Output the (x, y) coordinate of the center of the cell containing the given text.  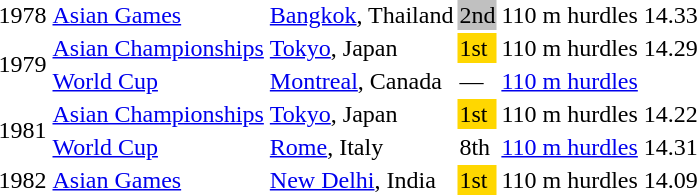
8th (478, 147)
Bangkok, Thailand (362, 15)
2nd (478, 15)
— (478, 81)
Montreal, Canada (362, 81)
Rome, Italy (362, 147)
New Delhi, India (362, 180)
